Extract the (X, Y) coordinate from the center of the cell holding the provided text.  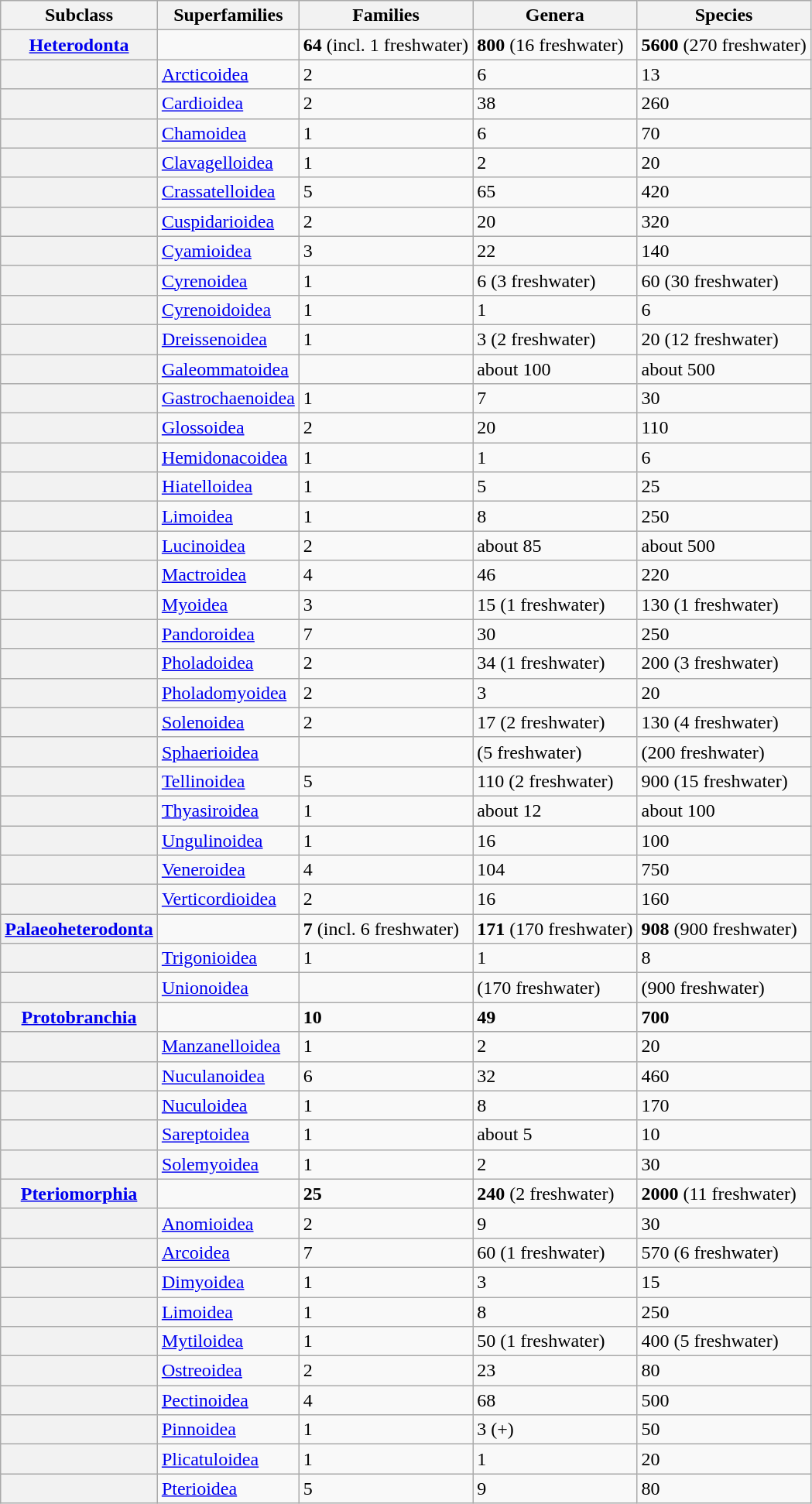
400 (5 freshwater) (724, 1341)
110 (724, 428)
Pterioidea (228, 1489)
Lucinoidea (228, 546)
7 (incl. 6 freshwater) (385, 929)
170 (724, 1105)
Arcoidea (228, 1252)
(900 freshwater) (724, 988)
Superfamilies (228, 15)
Pandoroidea (228, 634)
700 (724, 1017)
Solenoidea (228, 722)
34 (1 freshwater) (555, 663)
Palaeoheterodonta (79, 929)
Cuspidarioidea (228, 221)
460 (724, 1076)
6 (3 freshwater) (555, 280)
about 5 (555, 1135)
Clavagelloidea (228, 163)
Pectinoidea (228, 1400)
Subclass (79, 15)
64 (incl. 1 freshwater) (385, 45)
17 (2 freshwater) (555, 722)
(200 freshwater) (724, 752)
Dreissenoidea (228, 339)
Dimyoidea (228, 1282)
130 (1 freshwater) (724, 605)
Cyrenoidoidea (228, 310)
32 (555, 1076)
140 (724, 251)
Families (385, 15)
900 (15 freshwater) (724, 781)
70 (724, 133)
60 (30 freshwater) (724, 280)
13 (724, 74)
750 (724, 870)
20 (12 freshwater) (724, 339)
160 (724, 899)
Chamoidea (228, 133)
Trigonioidea (228, 958)
Tellinoidea (228, 781)
260 (724, 104)
Anomioidea (228, 1223)
Unionoidea (228, 988)
about 85 (555, 546)
about 12 (555, 810)
130 (4 freshwater) (724, 722)
38 (555, 104)
Pteriomorphia (79, 1194)
320 (724, 221)
(170 freshwater) (555, 988)
Sareptoidea (228, 1135)
Cyamioidea (228, 251)
Cardioidea (228, 104)
15 (724, 1282)
Thyasiroidea (228, 810)
420 (724, 192)
50 (724, 1430)
Verticordioidea (228, 899)
46 (555, 575)
Hiatelloidea (228, 487)
Sphaerioidea (228, 752)
Ostreoidea (228, 1371)
Hemidonacoidea (228, 457)
171 (170 freshwater) (555, 929)
Species (724, 15)
800 (16 freshwater) (555, 45)
Veneroidea (228, 870)
Pholadoidea (228, 663)
Protobranchia (79, 1017)
Plicatuloidea (228, 1459)
Galeommatoidea (228, 369)
Nuculoidea (228, 1105)
Pinnoidea (228, 1430)
60 (1 freshwater) (555, 1252)
Solemyoidea (228, 1164)
50 (1 freshwater) (555, 1341)
68 (555, 1400)
200 (3 freshwater) (724, 663)
Manzanelloidea (228, 1047)
Cyrenoidea (228, 280)
49 (555, 1017)
(5 freshwater) (555, 752)
Pholadomyoidea (228, 693)
Myoidea (228, 605)
22 (555, 251)
Mytiloidea (228, 1341)
220 (724, 575)
908 (900 freshwater) (724, 929)
110 (2 freshwater) (555, 781)
Crassatelloidea (228, 192)
15 (1 freshwater) (555, 605)
100 (724, 840)
Heterodonta (79, 45)
3 (2 freshwater) (555, 339)
240 (2 freshwater) (555, 1194)
3 (+) (555, 1430)
Glossoidea (228, 428)
Ungulinoidea (228, 840)
5600 (270 freshwater) (724, 45)
Nuculanoidea (228, 1076)
65 (555, 192)
2000 (11 freshwater) (724, 1194)
500 (724, 1400)
Arcticoidea (228, 74)
23 (555, 1371)
104 (555, 870)
570 (6 freshwater) (724, 1252)
Genera (555, 15)
Mactroidea (228, 575)
Gastrochaenoidea (228, 399)
